Determine the (X, Y) coordinate at the center of the cell enclosing the given text.  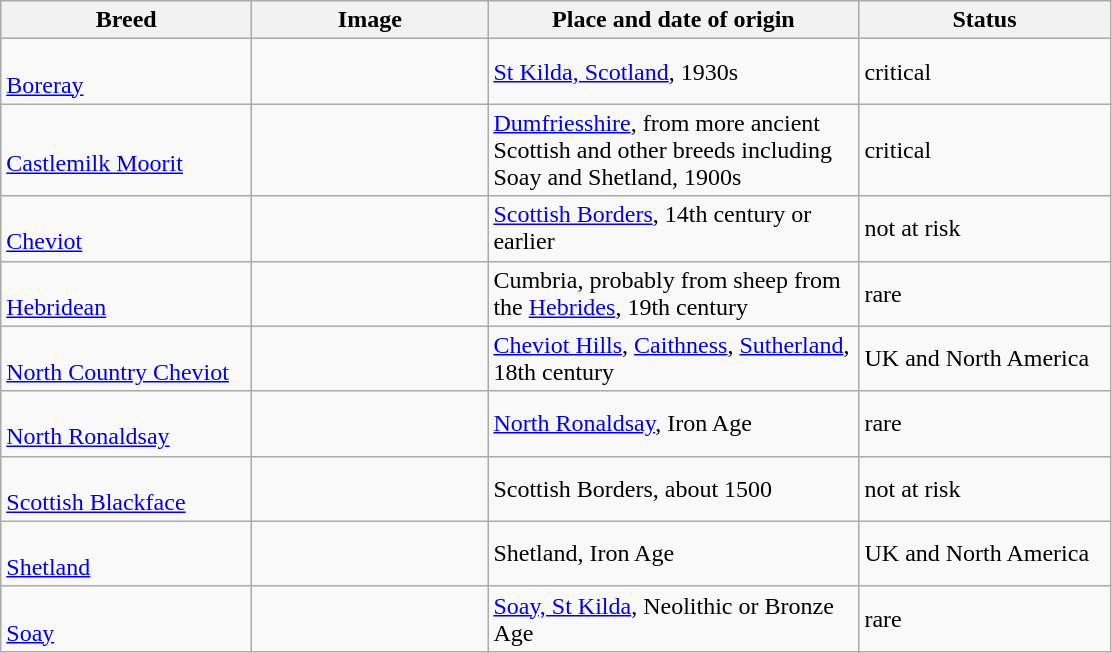
Dumfriesshire, from more ancient Scottish and other breeds including Soay and Shetland, 1900s (674, 150)
Cheviot (126, 228)
Boreray (126, 72)
North Ronaldsay, Iron Age (674, 424)
North Ronaldsay (126, 424)
Soay (126, 618)
Shetland (126, 554)
Cumbria, probably from sheep from the Hebrides, 19th century (674, 294)
St Kilda, Scotland, 1930s (674, 72)
Hebridean (126, 294)
Place and date of origin (674, 20)
Image (370, 20)
Cheviot Hills, Caithness, Sutherland, 18th century (674, 358)
Scottish Borders, 14th century or earlier (674, 228)
Scottish Blackface (126, 488)
Castlemilk Moorit (126, 150)
Breed (126, 20)
North Country Cheviot (126, 358)
Scottish Borders, about 1500 (674, 488)
Soay, St Kilda, Neolithic or Bronze Age (674, 618)
Shetland, Iron Age (674, 554)
Status (984, 20)
